Search for the cell housing the specified text and yield its [x, y] center coordinate. 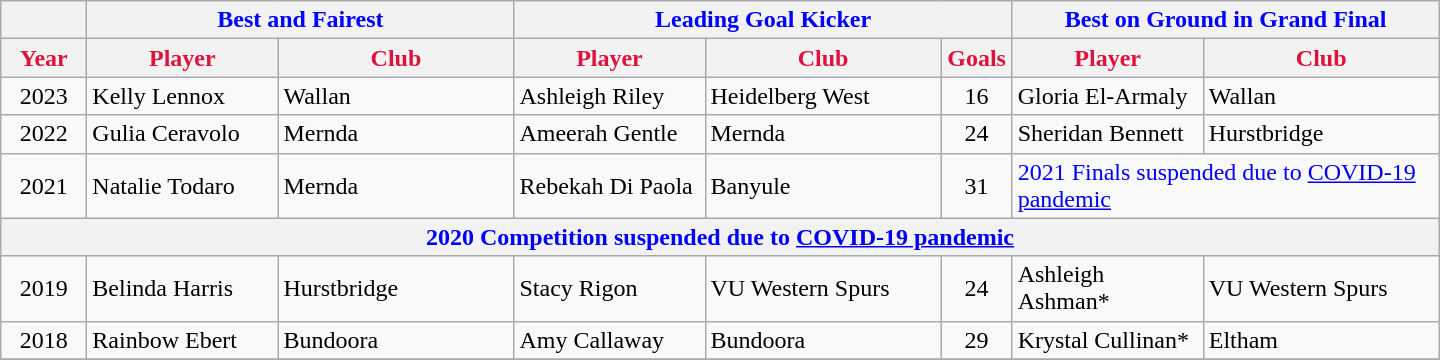
2023 [44, 96]
Goals [976, 58]
Heidelberg West [823, 96]
Ashleigh Ashman* [1108, 288]
Krystal Cullinan* [1108, 340]
31 [976, 186]
2021 Finals suspended due to COVID-19 pandemic [1226, 186]
Best and Fairest [300, 20]
Rebekah Di Paola [610, 186]
Leading Goal Kicker [763, 20]
Belinda Harris [182, 288]
29 [976, 340]
Kelly Lennox [182, 96]
Rainbow Ebert [182, 340]
Ashleigh Riley [610, 96]
Amy Callaway [610, 340]
Natalie Todaro [182, 186]
Ameerah Gentle [610, 134]
Eltham [1321, 340]
Best on Ground in Grand Final [1226, 20]
Sheridan Bennett [1108, 134]
Gloria El-Armaly [1108, 96]
16 [976, 96]
Year [44, 58]
2021 [44, 186]
2022 [44, 134]
Banyule [823, 186]
2018 [44, 340]
2020 Competition suspended due to COVID-19 pandemic [720, 237]
2019 [44, 288]
Stacy Rigon [610, 288]
Gulia Ceravolo [182, 134]
